Detect which cell encompasses the target text, then output its (x, y) center coordinate. 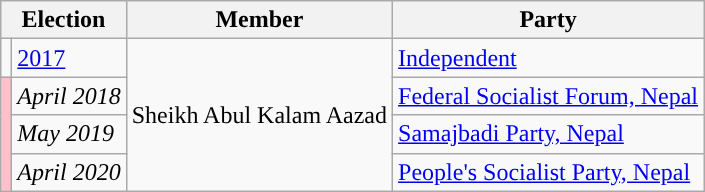
Election (64, 20)
Member (259, 20)
Party (548, 20)
Sheikh Abul Kalam Aazad (259, 115)
People's Socialist Party, Nepal (548, 172)
2017 (69, 58)
Samajbadi Party, Nepal (548, 134)
April 2020 (69, 172)
Independent (548, 58)
Federal Socialist Forum, Nepal (548, 96)
April 2018 (69, 96)
May 2019 (69, 134)
